Locate the cell with the specified text and output its (X, Y) center coordinate. 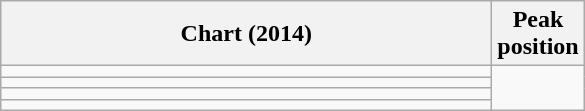
Peakposition (538, 34)
Chart (2014) (246, 34)
